Output the (X, Y) coordinate of the center of the cell containing the given text.  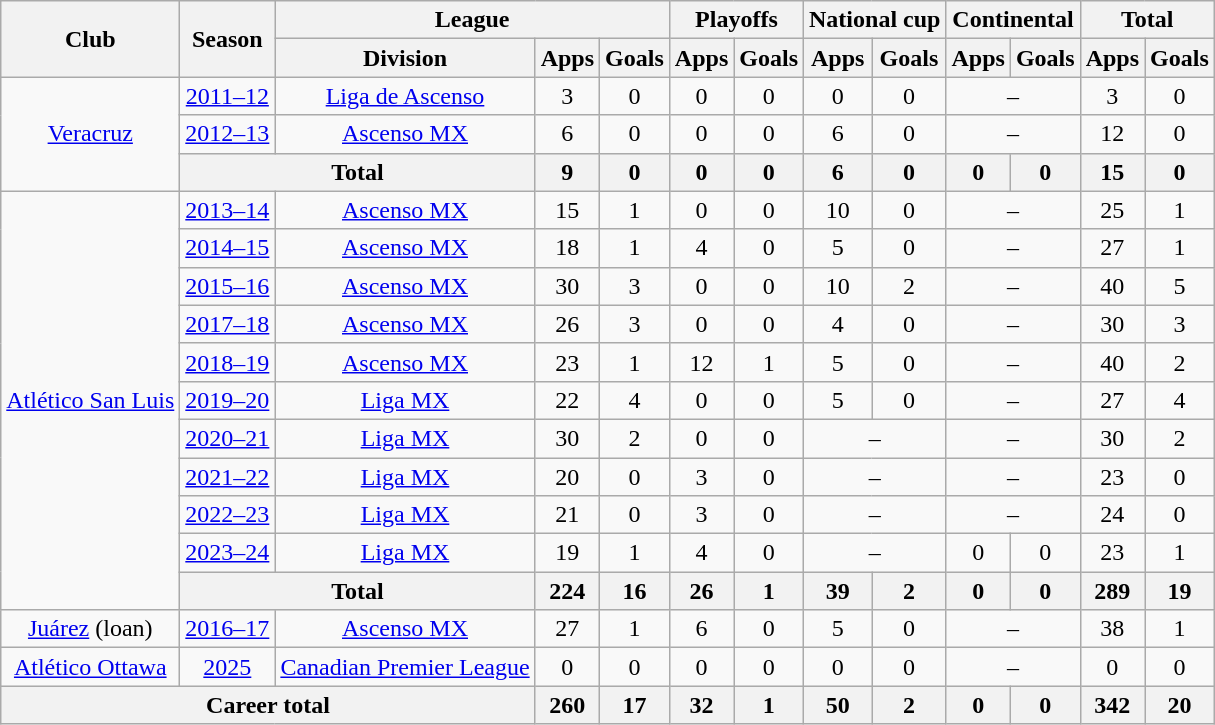
2019–20 (228, 400)
260 (567, 705)
50 (838, 705)
Season (228, 39)
2011–12 (228, 96)
2020–21 (228, 438)
2013–14 (228, 210)
2014–15 (228, 248)
22 (567, 400)
289 (1112, 591)
2017–18 (228, 324)
9 (567, 172)
17 (635, 705)
224 (567, 591)
2023–24 (228, 553)
Juárez (loan) (90, 629)
2022–23 (228, 515)
National cup (875, 20)
2018–19 (228, 362)
21 (567, 515)
Division (405, 58)
24 (1112, 515)
2016–17 (228, 629)
Canadian Premier League (405, 667)
2015–16 (228, 286)
2025 (228, 667)
Club (90, 39)
16 (635, 591)
38 (1112, 629)
Veracruz (90, 134)
18 (567, 248)
Career total (268, 705)
32 (701, 705)
Continental (1013, 20)
Atlético San Luis (90, 400)
Playoffs (736, 20)
342 (1112, 705)
25 (1112, 210)
League (472, 20)
Atlético Ottawa (90, 667)
39 (838, 591)
Liga de Ascenso (405, 96)
2012–13 (228, 134)
2021–22 (228, 477)
